Output the [X, Y] coordinate of the center of the cell containing the given text.  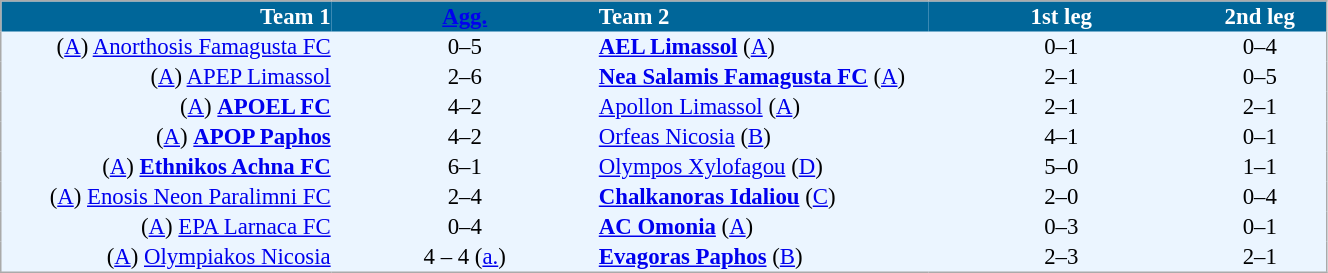
(A) APEP Limassol [166, 77]
Team 1 [166, 16]
Agg. [464, 16]
0–3 [1062, 227]
6–1 [464, 167]
4–1 [1062, 137]
Evagoras Paphos (B) [762, 257]
2–3 [1062, 257]
Nea Salamis Famagusta FC (A) [762, 77]
(A) Ethnikos Achna FC [166, 167]
2–0 [1062, 197]
AEL Limassol (A) [762, 47]
(A) APOP Paphos [166, 137]
2nd leg [1260, 16]
(A) Enosis Neon Paralimni FC [166, 197]
Olympos Xylofagou (D) [762, 167]
Apollon Limassol (A) [762, 107]
(A) EPA Larnaca FC [166, 227]
Orfeas Nicosia (B) [762, 137]
5–0 [1062, 167]
AC Omonia (A) [762, 227]
2–6 [464, 77]
1st leg [1062, 16]
4 – 4 (a.) [464, 257]
(A) APOEL FC [166, 107]
(A) Anorthosis Famagusta FC [166, 47]
Chalkanoras Idaliou (C) [762, 197]
Team 2 [762, 16]
(A) Olympiakos Nicosia [166, 257]
2–4 [464, 197]
1–1 [1260, 167]
